Determine the [x, y] coordinate at the center of the cell enclosing the given text.  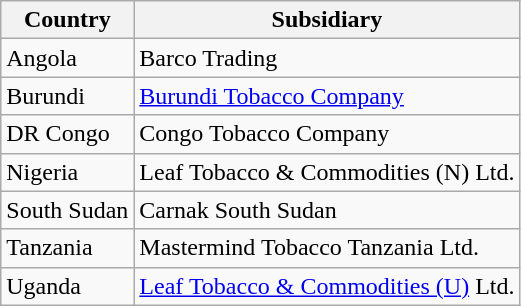
Leaf Tobacco & Commodities (N) Ltd. [327, 172]
Leaf Tobacco & Commodities (U) Ltd. [327, 286]
Angola [68, 58]
South Sudan [68, 210]
Mastermind Tobacco Tanzania Ltd. [327, 248]
DR Congo [68, 134]
Burundi Tobacco Company [327, 96]
Uganda [68, 286]
Country [68, 20]
Subsidiary [327, 20]
Burundi [68, 96]
Barco Trading [327, 58]
Tanzania [68, 248]
Carnak South Sudan [327, 210]
Nigeria [68, 172]
Congo Tobacco Company [327, 134]
